Determine the [X, Y] coordinate at the center of the cell enclosing the given text.  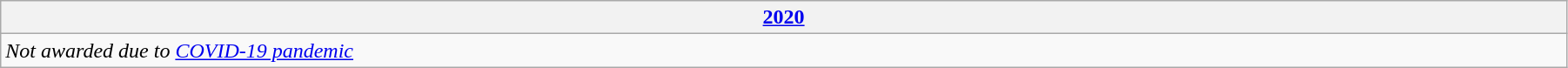
2020 [784, 17]
Not awarded due to COVID-19 pandemic [784, 51]
